Return [x, y] of the center of cell containing provided text 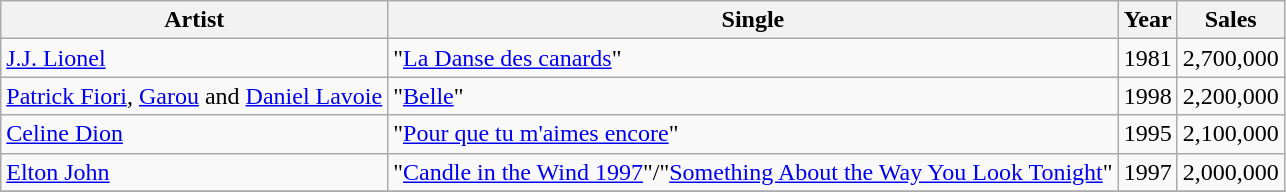
Patrick Fiori, Garou and Daniel Lavoie [194, 96]
Artist [194, 20]
1998 [1148, 96]
2,700,000 [1230, 58]
Single [753, 20]
1997 [1148, 172]
2,200,000 [1230, 96]
1981 [1148, 58]
Celine Dion [194, 134]
2,100,000 [1230, 134]
Elton John [194, 172]
"Pour que tu m'aimes encore" [753, 134]
"Candle in the Wind 1997"/"Something About the Way You Look Tonight" [753, 172]
Year [1148, 20]
1995 [1148, 134]
Sales [1230, 20]
J.J. Lionel [194, 58]
"Belle" [753, 96]
2,000,000 [1230, 172]
"La Danse des canards" [753, 58]
